Scan for the cell matching the given text and deliver its (X, Y) coordinate at center. 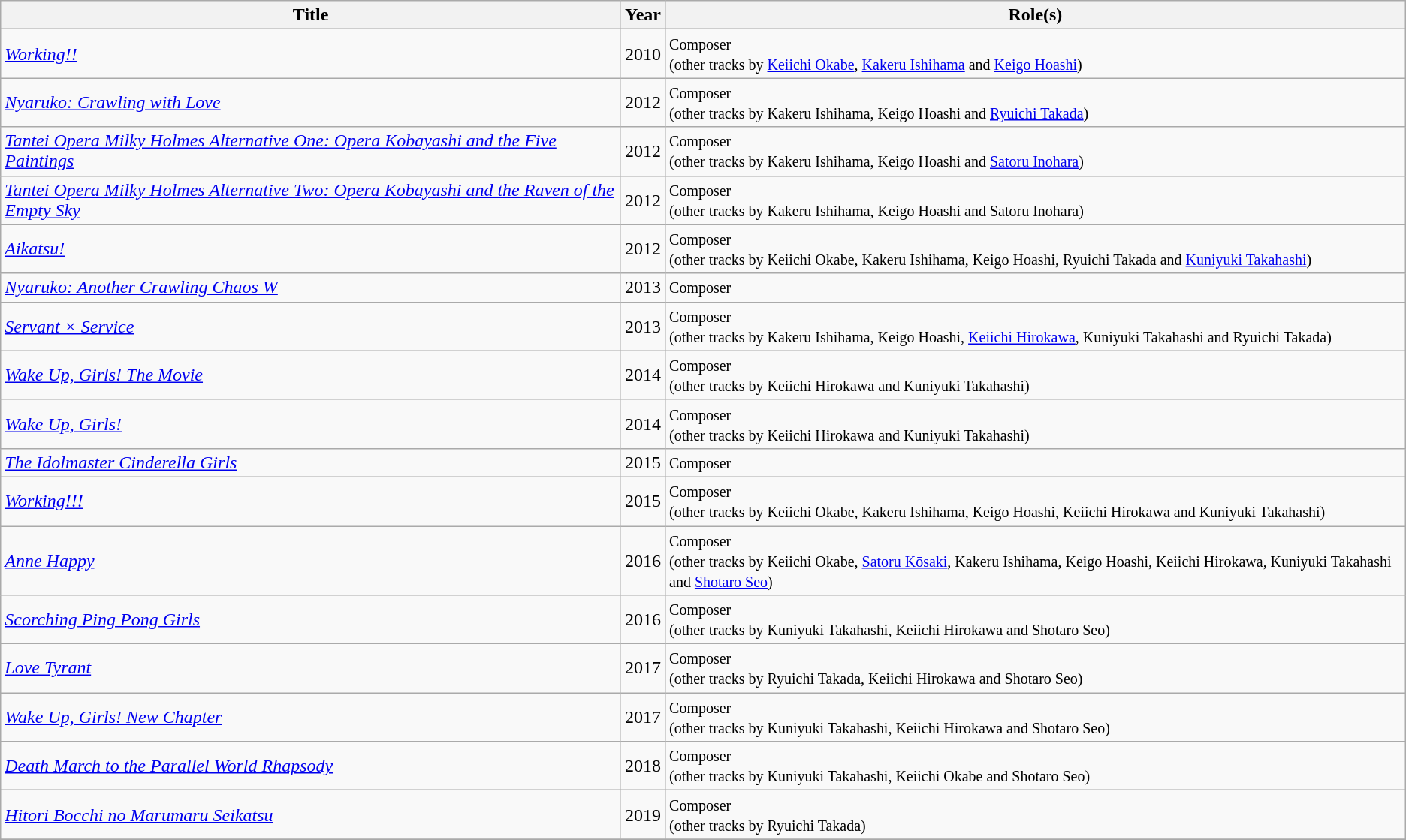
Composer(other tracks by Keiichi Okabe, Kakeru Ishihama, Keigo Hoashi, Ryuichi Takada and Kuniyuki Takahashi) (1036, 249)
Nyaruko: Crawling with Love (311, 102)
Wake Up, Girls! The Movie (311, 375)
Working!! (311, 54)
Composer(other tracks by Keiichi Okabe, Kakeru Ishihama, Keigo Hoashi, Keiichi Hirokawa and Kuniyuki Takahashi) (1036, 501)
Composer(other tracks by Keiichi Okabe, Kakeru Ishihama and Keigo Hoashi) (1036, 54)
Scorching Ping Pong Girls (311, 620)
Tantei Opera Milky Holmes Alternative Two: Opera Kobayashi and the Raven of the Empty Sky (311, 200)
Servant × Service (311, 326)
2018 (643, 766)
Wake Up, Girls! (311, 423)
Anne Happy (311, 560)
Love Tyrant (311, 668)
Composer(other tracks by Ryuichi Takada, Keiichi Hirokawa and Shotaro Seo) (1036, 668)
Title (311, 15)
Working!!! (311, 501)
2010 (643, 54)
Aikatsu! (311, 249)
Wake Up, Girls! New Chapter (311, 718)
Year (643, 15)
2019 (643, 815)
Composer(other tracks by Ryuichi Takada) (1036, 815)
Composer(other tracks by Kakeru Ishihama, Keigo Hoashi and Ryuichi Takada) (1036, 102)
Death March to the Parallel World Rhapsody (311, 766)
Composer(other tracks by Kakeru Ishihama, Keigo Hoashi, Keiichi Hirokawa, Kuniyuki Takahashi and Ryuichi Takada) (1036, 326)
Role(s) (1036, 15)
Composer(other tracks by Keiichi Okabe, Satoru Kōsaki, Kakeru Ishihama, Keigo Hoashi, Keiichi Hirokawa, Kuniyuki Takahashi and Shotaro Seo) (1036, 560)
Tantei Opera Milky Holmes Alternative One: Opera Kobayashi and the Five Paintings (311, 152)
Hitori Bocchi no Marumaru Seikatsu (311, 815)
Nyaruko: Another Crawling Chaos W (311, 288)
The Idolmaster Cinderella Girls (311, 462)
Composer(other tracks by Kuniyuki Takahashi, Keiichi Okabe and Shotaro Seo) (1036, 766)
